Identify which cell holds the provided text, then report its [X, Y] central coordinate. 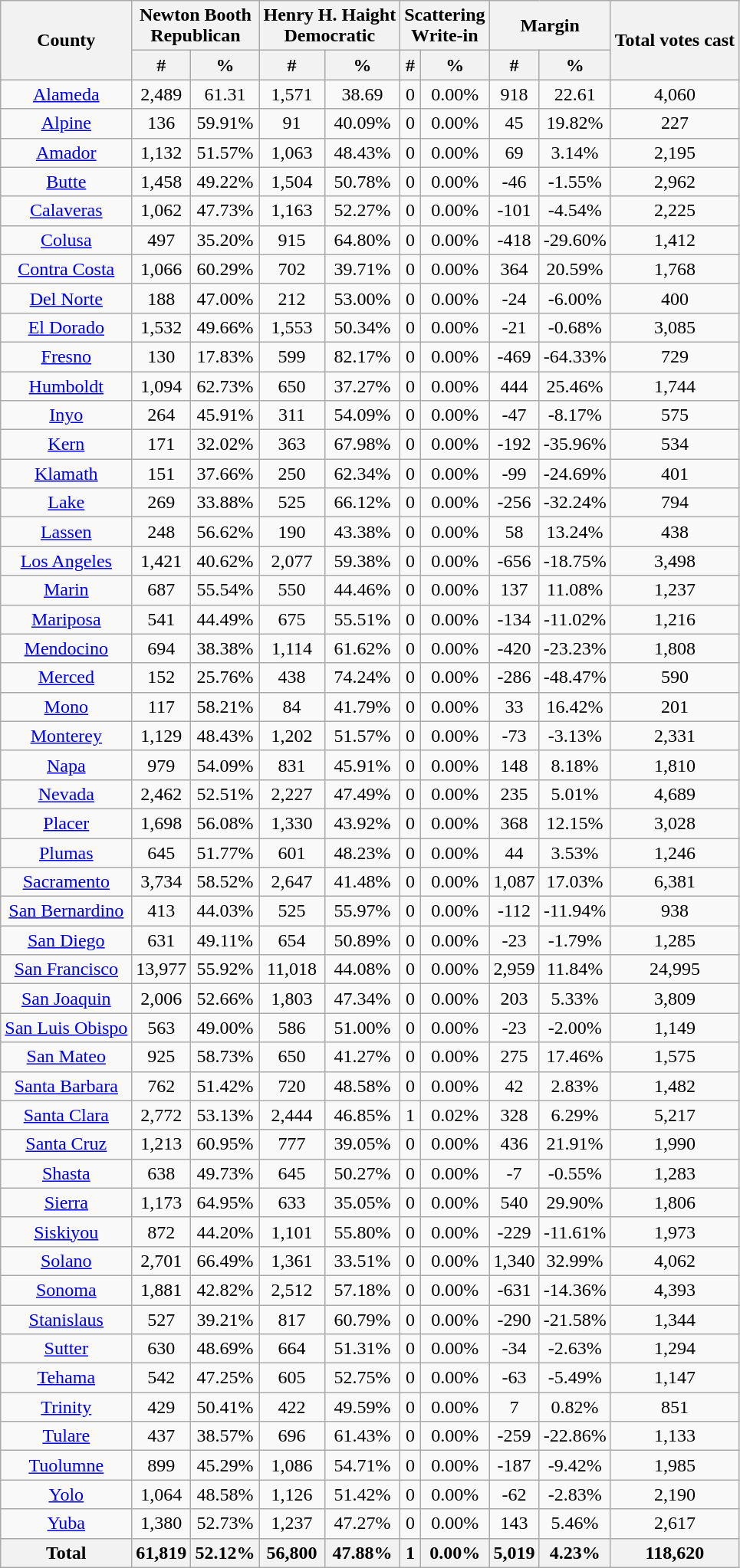
-2.83% [575, 1494]
Contra Costa [66, 269]
729 [675, 356]
-46 [514, 182]
Humboldt [66, 385]
1,458 [161, 182]
61,819 [161, 1553]
5,019 [514, 1553]
2.83% [575, 1086]
56.62% [225, 532]
Total [66, 1553]
35.20% [225, 240]
Inyo [66, 415]
64.95% [225, 1202]
44 [514, 853]
1,361 [291, 1261]
35.05% [362, 1202]
136 [161, 123]
37.66% [225, 474]
Amador [66, 153]
-2.00% [575, 1028]
Shasta [66, 1173]
-286 [514, 677]
-22.86% [575, 1436]
2,647 [291, 882]
831 [291, 765]
2,225 [675, 211]
148 [514, 765]
-23.23% [575, 648]
1,698 [161, 823]
203 [514, 999]
-3.13% [575, 736]
11,018 [291, 969]
1,808 [675, 648]
32.99% [575, 1261]
47.49% [362, 794]
1,881 [161, 1290]
2,617 [675, 1524]
630 [161, 1349]
872 [161, 1232]
575 [675, 415]
-259 [514, 1436]
1,087 [514, 882]
1,768 [675, 269]
Plumas [66, 853]
368 [514, 823]
2,462 [161, 794]
0.02% [455, 1115]
52.73% [225, 1524]
702 [291, 269]
-11.94% [575, 911]
San Francisco [66, 969]
1,806 [675, 1202]
-62 [514, 1494]
-5.49% [575, 1378]
39.05% [362, 1144]
2,227 [291, 794]
1,380 [161, 1524]
2,959 [514, 969]
67.98% [362, 444]
899 [161, 1465]
64.80% [362, 240]
3.53% [575, 853]
-0.68% [575, 327]
817 [291, 1319]
275 [514, 1057]
5.33% [575, 999]
38.57% [225, 1436]
56.08% [225, 823]
Monterey [66, 736]
422 [291, 1407]
44.03% [225, 911]
1,285 [675, 940]
39.21% [225, 1319]
32.02% [225, 444]
540 [514, 1202]
534 [675, 444]
1,202 [291, 736]
60.95% [225, 1144]
130 [161, 356]
29.90% [575, 1202]
1,094 [161, 385]
4,062 [675, 1261]
-47 [514, 415]
52.51% [225, 794]
918 [514, 94]
1,147 [675, 1378]
601 [291, 853]
137 [514, 590]
38.38% [225, 648]
1,149 [675, 1028]
25.46% [575, 385]
2,701 [161, 1261]
1,132 [161, 153]
2,331 [675, 736]
1,412 [675, 240]
74.24% [362, 677]
17.46% [575, 1057]
12.15% [575, 823]
1,803 [291, 999]
429 [161, 1407]
San Mateo [66, 1057]
1,294 [675, 1349]
1,340 [514, 1261]
45 [514, 123]
328 [514, 1115]
1,246 [675, 853]
11.08% [575, 590]
777 [291, 1144]
527 [161, 1319]
50.27% [362, 1173]
Klamath [66, 474]
Del Norte [66, 298]
171 [161, 444]
County [66, 40]
3,085 [675, 327]
413 [161, 911]
47.25% [225, 1378]
-63 [514, 1378]
-192 [514, 444]
-73 [514, 736]
542 [161, 1378]
925 [161, 1057]
49.59% [362, 1407]
1,173 [161, 1202]
-11.02% [575, 619]
563 [161, 1028]
47.00% [225, 298]
190 [291, 532]
1,575 [675, 1057]
118,620 [675, 1553]
1,990 [675, 1144]
61.43% [362, 1436]
248 [161, 532]
49.22% [225, 182]
4,393 [675, 1290]
11.84% [575, 969]
143 [514, 1524]
58.21% [225, 707]
1,101 [291, 1232]
6.29% [575, 1115]
56,800 [291, 1553]
586 [291, 1028]
-420 [514, 648]
37.27% [362, 385]
1,744 [675, 385]
-32.24% [575, 503]
444 [514, 385]
605 [291, 1378]
55.92% [225, 969]
Lassen [66, 532]
San Joaquin [66, 999]
49.11% [225, 940]
-256 [514, 503]
Santa Barbara [66, 1086]
675 [291, 619]
2,512 [291, 1290]
-24.69% [575, 474]
53.13% [225, 1115]
25.76% [225, 677]
-8.17% [575, 415]
1,062 [161, 211]
227 [675, 123]
48.69% [225, 1349]
17.03% [575, 882]
694 [161, 648]
43.38% [362, 532]
82.17% [362, 356]
Sonoma [66, 1290]
Sacramento [66, 882]
1,133 [675, 1436]
269 [161, 503]
62.34% [362, 474]
46.85% [362, 1115]
1,810 [675, 765]
1,330 [291, 823]
Tuolumne [66, 1465]
Los Angeles [66, 561]
43.92% [362, 823]
51.00% [362, 1028]
El Dorado [66, 327]
Stanislaus [66, 1319]
55.54% [225, 590]
33.88% [225, 503]
20.59% [575, 269]
40.09% [362, 123]
654 [291, 940]
212 [291, 298]
5,217 [675, 1115]
44.20% [225, 1232]
42.82% [225, 1290]
50.41% [225, 1407]
66.49% [225, 1261]
44.08% [362, 969]
1,126 [291, 1494]
13.24% [575, 532]
264 [161, 415]
-101 [514, 211]
5.46% [575, 1524]
41.48% [362, 882]
-112 [514, 911]
66.12% [362, 503]
4,689 [675, 794]
Margin [550, 26]
590 [675, 677]
50.78% [362, 182]
-21 [514, 327]
57.18% [362, 1290]
1,571 [291, 94]
48.23% [362, 853]
69 [514, 153]
24,995 [675, 969]
8.18% [575, 765]
851 [675, 1407]
Newton BoothRepublican [196, 26]
38.69 [362, 94]
49.66% [225, 327]
938 [675, 911]
-134 [514, 619]
41.79% [362, 707]
Lake [66, 503]
151 [161, 474]
-290 [514, 1319]
42 [514, 1086]
Santa Clara [66, 1115]
16.42% [575, 707]
794 [675, 503]
1,129 [161, 736]
Yuba [66, 1524]
58 [514, 532]
2,006 [161, 999]
1,973 [675, 1232]
1,216 [675, 619]
363 [291, 444]
40.62% [225, 561]
664 [291, 1349]
Kern [66, 444]
Siskiyou [66, 1232]
638 [161, 1173]
720 [291, 1086]
7 [514, 1407]
1,064 [161, 1494]
2,195 [675, 153]
687 [161, 590]
Merced [66, 677]
Santa Cruz [66, 1144]
-0.55% [575, 1173]
-7 [514, 1173]
Marin [66, 590]
San Bernardino [66, 911]
Mendocino [66, 648]
3,809 [675, 999]
San Luis Obispo [66, 1028]
1,066 [161, 269]
Henry H. HaightDemocratic [330, 26]
4,060 [675, 94]
-34 [514, 1349]
235 [514, 794]
Calaveras [66, 211]
2,489 [161, 94]
915 [291, 240]
49.00% [225, 1028]
Yolo [66, 1494]
979 [161, 765]
541 [161, 619]
-14.36% [575, 1290]
ScatteringWrite-in [445, 26]
84 [291, 707]
59.91% [225, 123]
62.73% [225, 385]
52.27% [362, 211]
59.38% [362, 561]
Mariposa [66, 619]
2,077 [291, 561]
Sutter [66, 1349]
201 [675, 707]
1,504 [291, 182]
22.61 [575, 94]
44.49% [225, 619]
47.34% [362, 999]
400 [675, 298]
437 [161, 1436]
33 [514, 707]
1,114 [291, 648]
-9.42% [575, 1465]
-469 [514, 356]
47.27% [362, 1524]
54.71% [362, 1465]
41.27% [362, 1057]
47.88% [362, 1553]
-35.96% [575, 444]
-1.55% [575, 182]
61.62% [362, 648]
91 [291, 123]
-229 [514, 1232]
1,086 [291, 1465]
631 [161, 940]
6,381 [675, 882]
3,028 [675, 823]
Mono [66, 707]
1,213 [161, 1144]
49.73% [225, 1173]
364 [514, 269]
58.73% [225, 1057]
633 [291, 1202]
497 [161, 240]
696 [291, 1436]
55.80% [362, 1232]
1,553 [291, 327]
19.82% [575, 123]
-21.58% [575, 1319]
51.77% [225, 853]
-2.63% [575, 1349]
1,532 [161, 327]
4.23% [575, 1553]
1,421 [161, 561]
-4.54% [575, 211]
1,283 [675, 1173]
188 [161, 298]
47.73% [225, 211]
152 [161, 677]
-656 [514, 561]
13,977 [161, 969]
39.71% [362, 269]
55.51% [362, 619]
50.89% [362, 940]
53.00% [362, 298]
Placer [66, 823]
Alpine [66, 123]
52.66% [225, 999]
21.91% [575, 1144]
0.82% [575, 1407]
-6.00% [575, 298]
58.52% [225, 882]
-29.60% [575, 240]
17.83% [225, 356]
Nevada [66, 794]
1,063 [291, 153]
762 [161, 1086]
San Diego [66, 940]
-24 [514, 298]
2,962 [675, 182]
1,163 [291, 211]
60.29% [225, 269]
1,482 [675, 1086]
599 [291, 356]
33.51% [362, 1261]
311 [291, 415]
44.46% [362, 590]
3,498 [675, 561]
2,444 [291, 1115]
401 [675, 474]
2,772 [161, 1115]
-48.47% [575, 677]
Total votes cast [675, 40]
-418 [514, 240]
5.01% [575, 794]
-1.79% [575, 940]
-187 [514, 1465]
50.34% [362, 327]
52.12% [225, 1553]
1,344 [675, 1319]
Tehama [66, 1378]
-64.33% [575, 356]
-18.75% [575, 561]
Sierra [66, 1202]
Napa [66, 765]
61.31 [225, 94]
3,734 [161, 882]
2,190 [675, 1494]
Fresno [66, 356]
Colusa [66, 240]
436 [514, 1144]
55.97% [362, 911]
-11.61% [575, 1232]
550 [291, 590]
250 [291, 474]
-631 [514, 1290]
Trinity [66, 1407]
1,985 [675, 1465]
Butte [66, 182]
3.14% [575, 153]
Solano [66, 1261]
52.75% [362, 1378]
60.79% [362, 1319]
Alameda [66, 94]
51.31% [362, 1349]
45.29% [225, 1465]
-99 [514, 474]
Tulare [66, 1436]
117 [161, 707]
